Identify which cell holds the provided text, then report its [X, Y] central coordinate. 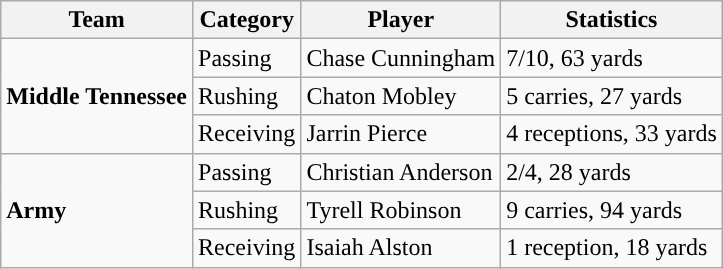
Chase Cunningham [401, 58]
1 reception, 18 yards [612, 248]
Middle Tennessee [97, 96]
Tyrell Robinson [401, 210]
Category [247, 20]
4 receptions, 33 yards [612, 134]
Statistics [612, 20]
Isaiah Alston [401, 248]
Army [97, 210]
Chaton Mobley [401, 96]
2/4, 28 yards [612, 172]
Christian Anderson [401, 172]
Jarrin Pierce [401, 134]
7/10, 63 yards [612, 58]
Player [401, 20]
5 carries, 27 yards [612, 96]
9 carries, 94 yards [612, 210]
Team [97, 20]
